Find where the given text appears and provide that cell's center as (x, y) coordinate. 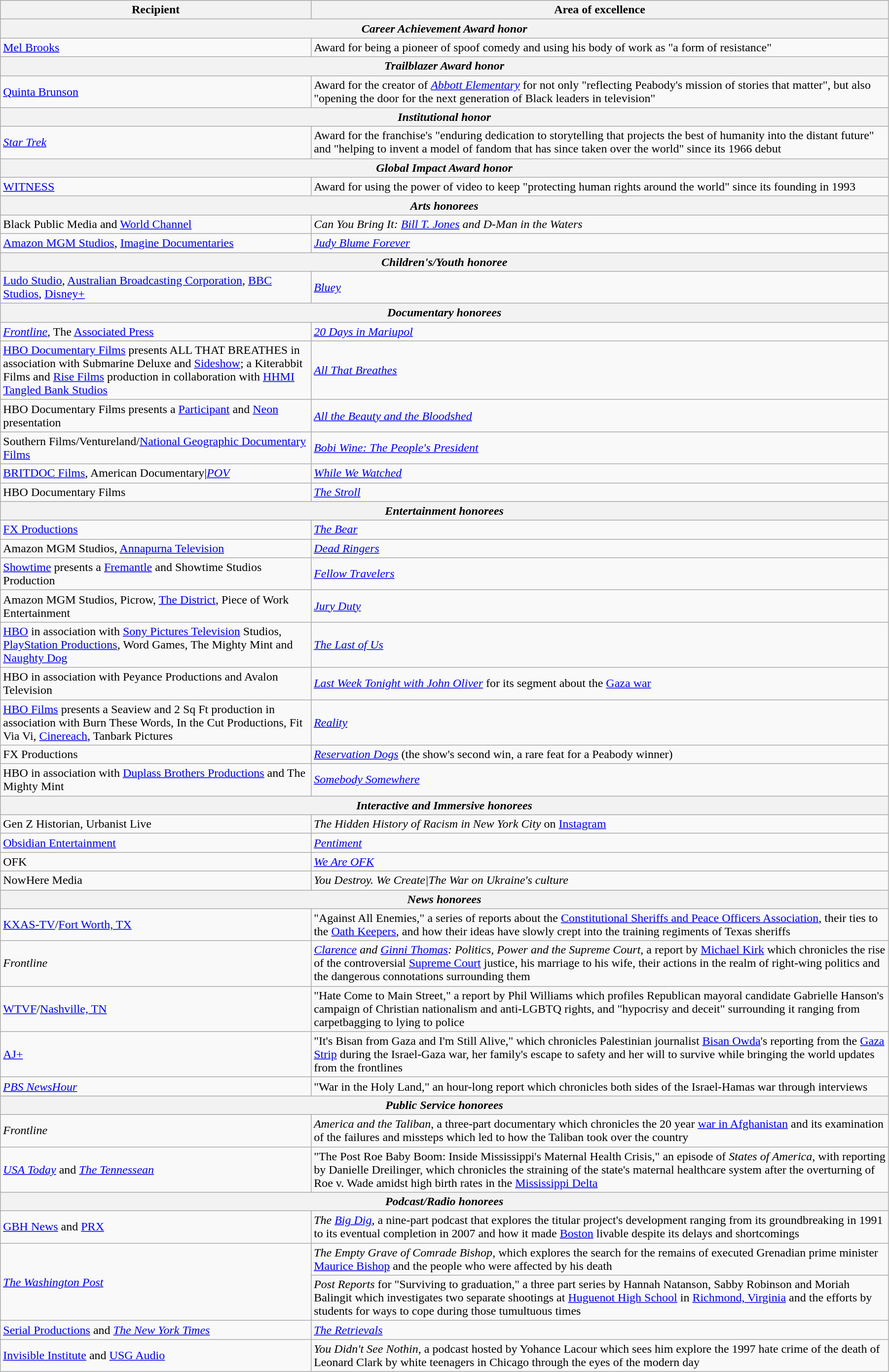
Children's/Youth honoree (444, 262)
Quinta Brunson (156, 92)
20 Days in Mariupol (600, 332)
Award for being a pioneer of spoof comedy and using his body of work as "a form of resistance" (600, 47)
WITNESS (156, 187)
KXAS-TV/Fort Worth, TX (156, 925)
HBO Documentary Films (156, 492)
Can You Bring It: Bill T. Jones and D-Man in the Waters (600, 224)
Public Service honorees (444, 1105)
Reservation Dogs (the show's second win, a rare feat for a Peabody winner) (600, 755)
You Destroy. We Create|The War on Ukraine's culture (600, 880)
Black Public Media and World Channel (156, 224)
Somebody Somewhere (600, 780)
HBO in association with Sony Pictures Television Studios, PlayStation Productions, Word Games, The Mighty Mint and Naughty Dog (156, 645)
Southern Films/Ventureland/National Geographic Documentary Films (156, 448)
Arts honorees (444, 205)
Ludo Studio, Australian Broadcasting Corporation, BBC Studios, Disney+ (156, 287)
Amazon MGM Studios, Annapurna Television (156, 548)
Dead Ringers (600, 548)
WTVF/Nashville, TN (156, 1009)
The Hidden History of Racism in New York City on Instagram (600, 824)
Global Impact Award honor (444, 168)
USA Today and The Tennessean (156, 1170)
News honorees (444, 899)
Frontline, The Associated Press (156, 332)
The Stroll (600, 492)
The Last of Us (600, 645)
OFK (156, 862)
Invisible Institute and USG Audio (156, 1355)
All the Beauty and the Bloodshed (600, 416)
Fellow Travelers (600, 573)
Bluey (600, 287)
Amazon MGM Studios, Imagine Documentaries (156, 243)
Interactive and Immersive honorees (444, 805)
Trailblazer Award honor (444, 66)
Documentary honorees (444, 313)
Recipient (156, 10)
Star Trek (156, 142)
The Retrievals (600, 1330)
Podcast/Radio honorees (444, 1202)
Career Achievement Award honor (444, 29)
While We Watched (600, 473)
Mel Brooks (156, 47)
HBO Documentary Films presents a Participant and Neon presentation (156, 416)
The Bear (600, 530)
Obsidian Entertainment (156, 843)
Award for using the power of video to keep "protecting human rights around the world" since its founding in 1993 (600, 187)
Jury Duty (600, 606)
PBS NewsHour (156, 1086)
We Are OFK (600, 862)
GBH News and PRX (156, 1227)
NowHere Media (156, 880)
Reality (600, 723)
Serial Productions and The New York Times (156, 1330)
HBO in association with Peyance Productions and Avalon Television (156, 683)
Entertainment honorees (444, 511)
Judy Blume Forever (600, 243)
Bobi Wine: The People's President (600, 448)
AJ+ (156, 1054)
The Washington Post (156, 1282)
BRITDOC Films, American Documentary|POV (156, 473)
Amazon MGM Studios, Picrow, The District, Piece of Work Entertainment (156, 606)
Pentiment (600, 843)
Area of excellence (600, 10)
Showtime presents a Fremantle and Showtime Studios Production (156, 573)
Last Week Tonight with John Oliver for its segment about the Gaza war (600, 683)
"War in the Holy Land," an hour-long report which chronicles both sides of the Israel-Hamas war through interviews (600, 1086)
All That Breathes (600, 370)
Gen Z Historian, Urbanist Live (156, 824)
Institutional honor (444, 117)
HBO in association with Duplass Brothers Productions and The Mighty Mint (156, 780)
